Identify which cell holds the provided text, then report its (X, Y) central coordinate. 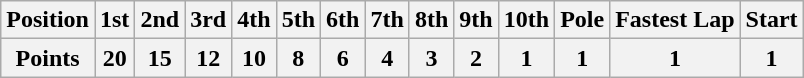
10th (526, 20)
5th (298, 20)
4th (254, 20)
20 (114, 58)
15 (160, 58)
7th (387, 20)
8 (298, 58)
Points (48, 58)
3 (431, 58)
2nd (160, 20)
3rd (208, 20)
Fastest Lap (675, 20)
10 (254, 58)
Position (48, 20)
9th (476, 20)
Start (772, 20)
1st (114, 20)
4 (387, 58)
8th (431, 20)
2 (476, 58)
Pole (582, 20)
6th (343, 20)
6 (343, 58)
12 (208, 58)
